Scan for the cell matching the given text and deliver its (x, y) coordinate at center. 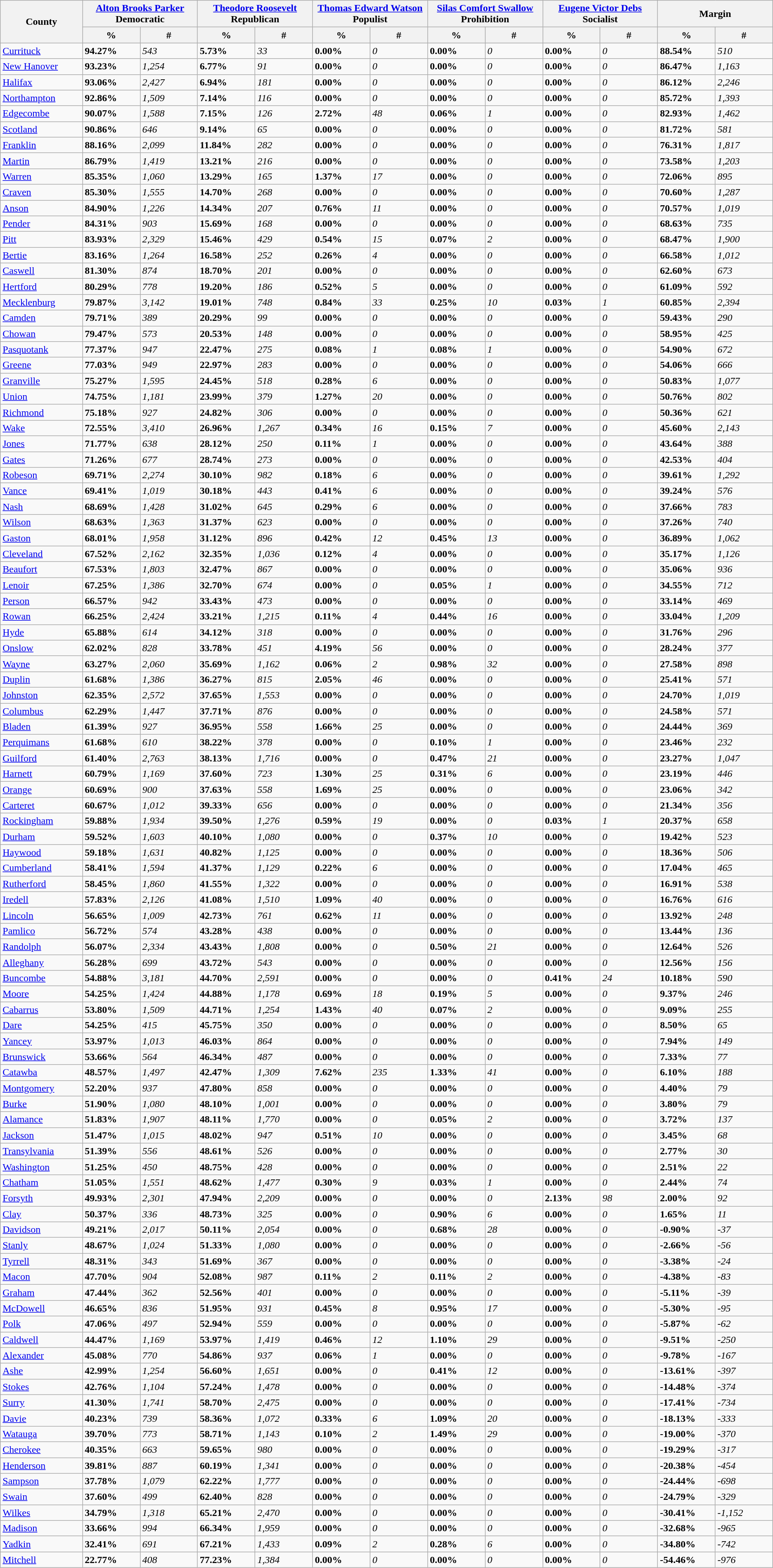
0.26% (341, 255)
30.10% (226, 475)
-95 (744, 1308)
-698 (744, 1481)
50.37% (111, 1214)
93.06% (111, 82)
Perquimans (41, 742)
438 (284, 931)
Carteret (41, 805)
54.88% (111, 978)
90.07% (111, 114)
12.56% (686, 963)
Columbus (41, 711)
1,009 (168, 915)
982 (284, 475)
-976 (744, 1560)
Surry (41, 1402)
-3.38% (686, 1261)
1,276 (284, 821)
43.43% (226, 946)
49.21% (111, 1230)
0.46% (341, 1340)
47.70% (111, 1277)
Jones (41, 444)
255 (744, 1010)
Burke (41, 1104)
Robeson (41, 475)
49.93% (111, 1198)
2,162 (168, 554)
39.24% (686, 491)
1,462 (744, 114)
Pender (41, 224)
88.54% (686, 51)
75.27% (111, 381)
15 (399, 240)
73.58% (686, 161)
9.14% (226, 129)
0.18% (341, 475)
35.69% (226, 664)
1.66% (341, 727)
Forsyth (41, 1198)
28.74% (226, 460)
28.12% (226, 444)
23.19% (686, 774)
60.19% (226, 1466)
39.70% (111, 1434)
0.62% (341, 915)
48 (399, 114)
19.42% (686, 837)
377 (744, 648)
77.23% (226, 1560)
1,551 (168, 1182)
638 (168, 444)
33.43% (226, 601)
44.88% (226, 994)
77.03% (111, 365)
41.30% (111, 1402)
836 (168, 1308)
573 (168, 334)
48.11% (226, 1120)
6.77% (226, 66)
Stokes (41, 1387)
93.23% (111, 66)
4.19% (341, 648)
Vance (41, 491)
1,129 (284, 868)
2,470 (284, 1513)
499 (168, 1497)
876 (284, 711)
0.69% (341, 994)
283 (284, 365)
50.11% (226, 1230)
Washington (41, 1167)
Lenoir (41, 585)
Iredell (41, 899)
896 (284, 538)
24 (628, 978)
903 (168, 224)
1.43% (341, 1010)
14.34% (226, 208)
367 (284, 1261)
41 (514, 1072)
-14.48% (686, 1387)
48.57% (111, 1072)
-18.13% (686, 1418)
3.72% (686, 1120)
Franklin (41, 145)
62.02% (111, 648)
2,334 (168, 946)
2.51% (686, 1167)
46.34% (226, 1057)
2.05% (341, 679)
487 (284, 1057)
32.35% (226, 554)
Jackson (41, 1135)
42.53% (686, 460)
22.47% (226, 349)
-9.78% (686, 1355)
581 (744, 129)
0.19% (456, 994)
1,060 (168, 176)
51.39% (111, 1151)
616 (744, 899)
60.67% (111, 805)
Pamlico (41, 931)
1,178 (284, 994)
68 (744, 1135)
Eugene Victor DebsSocialist (600, 14)
20.29% (226, 318)
0.30% (341, 1182)
Durham (41, 837)
1,363 (168, 522)
306 (284, 412)
14.70% (226, 192)
-4.38% (686, 1277)
1,072 (284, 1418)
Rowan (41, 617)
59.65% (226, 1449)
1.27% (341, 396)
Montgomery (41, 1088)
2,060 (168, 664)
19 (399, 821)
1,447 (168, 711)
50.76% (686, 396)
Tyrrell (41, 1261)
-250 (744, 1340)
48.67% (111, 1245)
1,428 (168, 507)
37.65% (226, 695)
40.82% (226, 852)
7.15% (226, 114)
1,001 (284, 1104)
54.06% (686, 365)
1,292 (744, 475)
Halifax (41, 82)
425 (744, 334)
186 (284, 287)
34.12% (226, 632)
415 (168, 1025)
-32.68% (686, 1528)
85.72% (686, 98)
Beaufort (41, 569)
11.84% (226, 145)
Gaston (41, 538)
22.97% (226, 365)
-30.41% (686, 1513)
Duplin (41, 679)
-1,152 (744, 1513)
79.47% (111, 334)
Graham (41, 1293)
58.95% (686, 334)
201 (284, 271)
84.31% (111, 224)
7.14% (226, 98)
1,478 (284, 1387)
931 (284, 1308)
1.69% (341, 790)
156 (744, 963)
34.55% (686, 585)
691 (168, 1544)
77.37% (111, 349)
Polk (41, 1324)
446 (744, 774)
52.56% (226, 1293)
1,803 (168, 569)
13 (514, 538)
149 (744, 1041)
22 (744, 1167)
46.65% (111, 1308)
610 (168, 742)
44.47% (111, 1340)
31.37% (226, 522)
Cleveland (41, 554)
Transylvania (41, 1151)
Madison (41, 1528)
46 (399, 679)
538 (744, 884)
1,595 (168, 381)
2,763 (168, 758)
0.98% (456, 664)
51.33% (226, 1245)
518 (284, 381)
45.60% (686, 428)
674 (284, 585)
Thomas Edward WatsonPopulist (370, 14)
590 (744, 978)
7 (514, 428)
Theodore RooseveltRepublican (255, 14)
26.96% (226, 428)
621 (744, 412)
1,126 (744, 554)
77 (744, 1057)
148 (284, 334)
71.26% (111, 460)
564 (168, 1057)
47.06% (111, 1324)
1,013 (168, 1041)
Caldwell (41, 1340)
-742 (744, 1544)
66.57% (111, 601)
0.84% (341, 302)
867 (284, 569)
Brunswick (41, 1057)
887 (168, 1466)
79.71% (111, 318)
2,274 (168, 475)
0.68% (456, 1230)
51.95% (226, 1308)
48.62% (226, 1182)
58.36% (226, 1418)
1,497 (168, 1072)
48.10% (226, 1104)
165 (284, 176)
Chowan (41, 334)
623 (284, 522)
69.71% (111, 475)
52.94% (226, 1324)
51.90% (111, 1104)
815 (284, 679)
Currituck (41, 51)
33.66% (111, 1528)
72.55% (111, 428)
51.05% (111, 1182)
Hertford (41, 287)
98 (628, 1198)
69.41% (111, 491)
Haywood (41, 852)
Richmond (41, 412)
37.63% (226, 790)
Lincoln (41, 915)
82.93% (686, 114)
Rutherford (41, 884)
30 (744, 1151)
81.30% (111, 271)
783 (744, 507)
252 (284, 255)
74.75% (111, 396)
90.86% (111, 129)
56.60% (226, 1371)
Camden (41, 318)
137 (744, 1120)
1,036 (284, 554)
13.44% (686, 931)
-19.00% (686, 1434)
645 (284, 507)
116 (284, 98)
2,301 (168, 1198)
72.06% (686, 176)
84.90% (111, 208)
31.02% (226, 507)
275 (284, 349)
-317 (744, 1449)
51.69% (226, 1261)
56 (399, 648)
Greene (41, 365)
81.72% (686, 129)
33.78% (226, 648)
Rockingham (41, 821)
7.62% (341, 1072)
68.47% (686, 240)
54.86% (226, 1355)
451 (284, 648)
37.66% (686, 507)
342 (744, 790)
Silas Comfort SwallowProhibition (485, 14)
19.01% (226, 302)
1,433 (284, 1544)
62.29% (111, 711)
Moore (41, 994)
207 (284, 208)
1,077 (744, 381)
Pasquotank (41, 349)
60.69% (111, 790)
48.61% (226, 1151)
52.08% (226, 1277)
58.41% (111, 868)
2,572 (168, 695)
0.12% (341, 554)
2,475 (284, 1402)
Nash (41, 507)
-5.30% (686, 1308)
36.89% (686, 538)
63.27% (111, 664)
33.21% (226, 617)
County (41, 21)
510 (744, 51)
1.33% (456, 1072)
942 (168, 601)
86.79% (111, 161)
-34.80% (686, 1544)
895 (744, 176)
949 (168, 365)
936 (744, 569)
59.43% (686, 318)
53.80% (111, 1010)
0.52% (341, 287)
-19.29% (686, 1449)
576 (744, 491)
-39 (744, 1293)
672 (744, 349)
1.37% (341, 176)
1,163 (744, 66)
656 (284, 805)
188 (744, 1072)
1,958 (168, 538)
Pitt (41, 240)
232 (744, 742)
874 (168, 271)
Davidson (41, 1230)
356 (744, 805)
42.76% (111, 1387)
Martin (41, 161)
343 (168, 1261)
86.12% (686, 82)
Cherokee (41, 1449)
1.10% (456, 1340)
-333 (744, 1418)
23.27% (686, 758)
1,808 (284, 946)
770 (168, 1355)
80.29% (111, 287)
Warren (41, 176)
91 (284, 66)
-17.41% (686, 1402)
48.75% (226, 1167)
Ashe (41, 1371)
-374 (744, 1387)
559 (284, 1324)
92.86% (111, 98)
1,143 (284, 1434)
37.78% (111, 1481)
41.55% (226, 884)
68.01% (111, 538)
45.08% (111, 1355)
1,226 (168, 208)
75.18% (111, 412)
Buncombe (41, 978)
1,631 (168, 852)
13.21% (226, 161)
37.26% (686, 522)
20.53% (226, 334)
48.02% (226, 1135)
699 (168, 963)
65.88% (111, 632)
904 (168, 1277)
24.58% (686, 711)
-329 (744, 1497)
50.83% (686, 381)
7.33% (686, 1057)
469 (744, 601)
33.04% (686, 617)
404 (744, 460)
59.18% (111, 852)
0.25% (456, 302)
2,424 (168, 617)
0.34% (341, 428)
66.34% (226, 1528)
92 (744, 1198)
85.35% (111, 176)
48.31% (111, 1261)
37.71% (226, 711)
1,322 (284, 884)
-20.38% (686, 1466)
Swain (41, 1497)
8.50% (686, 1025)
-5.11% (686, 1293)
65.21% (226, 1513)
18 (399, 994)
1,264 (168, 255)
32.47% (226, 569)
Alexander (41, 1355)
6.94% (226, 82)
-454 (744, 1466)
740 (744, 522)
41.08% (226, 899)
1,777 (284, 1481)
523 (744, 837)
33.14% (686, 601)
1,125 (284, 852)
Edgecombe (41, 114)
-54.46% (686, 1560)
60.85% (686, 302)
0.95% (456, 1308)
79.87% (111, 302)
Wake (41, 428)
1,594 (168, 868)
1,900 (744, 240)
Margin (715, 14)
Wilson (41, 522)
23.06% (686, 790)
58.45% (111, 884)
-83 (744, 1277)
-2.66% (686, 1245)
-9.51% (686, 1340)
126 (284, 114)
2.00% (686, 1198)
19.20% (226, 287)
40.35% (111, 1449)
Caswell (41, 271)
43.64% (686, 444)
0.33% (341, 1418)
2,329 (168, 240)
Bertie (41, 255)
24.82% (226, 412)
465 (744, 868)
216 (284, 161)
1.65% (686, 1214)
51.47% (111, 1135)
350 (284, 1025)
336 (168, 1214)
Northampton (41, 98)
Cumberland (41, 868)
443 (284, 491)
Mecklenburg (41, 302)
Bladen (41, 727)
39.81% (111, 1466)
12.64% (686, 946)
Catawba (41, 1072)
1,203 (744, 161)
41.37% (226, 868)
248 (744, 915)
379 (284, 396)
45.75% (226, 1025)
677 (168, 460)
1,062 (744, 538)
574 (168, 931)
66.25% (111, 617)
61.39% (111, 727)
473 (284, 601)
388 (744, 444)
Yancey (41, 1041)
900 (168, 790)
2.72% (341, 114)
60.79% (111, 774)
Gates (41, 460)
181 (284, 82)
Hyde (41, 632)
42.73% (226, 915)
94.27% (111, 51)
16.58% (226, 255)
Sampson (41, 1481)
0.50% (456, 946)
-167 (744, 1355)
802 (744, 396)
56.65% (111, 915)
1,215 (284, 617)
Yadkin (41, 1544)
57.24% (226, 1387)
74 (744, 1182)
282 (284, 145)
66.58% (686, 255)
389 (168, 318)
290 (744, 318)
168 (284, 224)
0.90% (456, 1214)
325 (284, 1214)
16.76% (686, 899)
735 (744, 224)
22.77% (111, 1560)
Alamance (41, 1120)
18.36% (686, 852)
2,143 (744, 428)
663 (168, 1449)
24.70% (686, 695)
761 (284, 915)
1,393 (744, 98)
1,309 (284, 1072)
99 (284, 318)
70.57% (686, 208)
1,181 (168, 396)
Wayne (41, 664)
9.37% (686, 994)
31.76% (686, 632)
0.37% (456, 837)
8 (399, 1308)
3,410 (168, 428)
Person (41, 601)
1,588 (168, 114)
4.40% (686, 1088)
2,591 (284, 978)
1,318 (168, 1513)
0.44% (456, 617)
0.15% (456, 428)
62.35% (111, 695)
34.79% (111, 1513)
1,741 (168, 1402)
6.10% (686, 1072)
56.07% (111, 946)
2.44% (686, 1182)
450 (168, 1167)
47.94% (226, 1198)
62.22% (226, 1481)
9.09% (686, 1010)
5.73% (226, 51)
3.80% (686, 1104)
296 (744, 632)
0.29% (341, 507)
1,817 (744, 145)
748 (284, 302)
1,553 (284, 695)
62.40% (226, 1497)
44.71% (226, 1010)
38.22% (226, 742)
40.10% (226, 837)
673 (744, 271)
428 (284, 1167)
83.93% (111, 240)
658 (744, 821)
Dare (41, 1025)
New Hanover (41, 66)
1,603 (168, 837)
1,209 (744, 617)
2,209 (284, 1198)
30.18% (226, 491)
1,716 (284, 758)
1,555 (168, 192)
994 (168, 1528)
3.45% (686, 1135)
85.30% (111, 192)
2,054 (284, 1230)
0.59% (341, 821)
3,142 (168, 302)
506 (744, 852)
15.69% (226, 224)
51.25% (111, 1167)
54.90% (686, 349)
68.69% (111, 507)
-734 (744, 1402)
18.70% (226, 271)
614 (168, 632)
1,959 (284, 1528)
378 (284, 742)
0.42% (341, 538)
57.83% (111, 899)
987 (284, 1277)
39.33% (226, 805)
28 (514, 1230)
36.95% (226, 727)
1,651 (284, 1371)
27.58% (686, 664)
51.83% (111, 1120)
36.27% (226, 679)
50.36% (686, 412)
20.37% (686, 821)
2,017 (168, 1230)
235 (399, 1072)
13.29% (226, 176)
1,079 (168, 1481)
25.41% (686, 679)
0.31% (456, 774)
52.20% (111, 1088)
17.04% (686, 868)
-37 (744, 1230)
32 (514, 664)
1,047 (744, 758)
1,770 (284, 1120)
39.61% (686, 475)
980 (284, 1449)
35.06% (686, 569)
Wilkes (41, 1513)
2,427 (168, 82)
739 (168, 1418)
67.25% (111, 585)
24.45% (226, 381)
21.34% (686, 805)
369 (744, 727)
Guilford (41, 758)
723 (284, 774)
86.47% (686, 66)
38.13% (226, 758)
-24.44% (686, 1481)
32.41% (111, 1544)
1,015 (168, 1135)
-13.61% (686, 1371)
-370 (744, 1434)
1,477 (284, 1182)
71.77% (111, 444)
Randolph (41, 946)
Cabarrus (41, 1010)
46.03% (226, 1041)
23.46% (686, 742)
Chatham (41, 1182)
712 (744, 585)
-24 (744, 1261)
429 (284, 240)
59.88% (111, 821)
646 (168, 129)
556 (168, 1151)
Clay (41, 1214)
0.22% (341, 868)
-0.90% (686, 1230)
1,510 (284, 899)
Henderson (41, 1466)
497 (168, 1324)
Alton Brooks ParkerDemocratic (140, 14)
0.47% (456, 758)
Macon (41, 1277)
28.24% (686, 648)
1,267 (284, 428)
2,099 (168, 145)
1.30% (341, 774)
Mitchell (41, 1560)
40.23% (111, 1418)
592 (744, 287)
-965 (744, 1528)
Johnston (41, 695)
Craven (41, 192)
0.09% (341, 1544)
Watauga (41, 1434)
0.51% (341, 1135)
58.71% (226, 1434)
1,162 (284, 664)
42.47% (226, 1072)
Alleghany (41, 963)
858 (284, 1088)
2,394 (744, 302)
48.73% (226, 1214)
31.12% (226, 538)
88.16% (111, 145)
136 (744, 931)
898 (744, 664)
43.28% (226, 931)
42.99% (111, 1371)
Davie (41, 1418)
3,181 (168, 978)
401 (284, 1293)
McDowell (41, 1308)
15.46% (226, 240)
1,907 (168, 1120)
32.70% (226, 585)
67.21% (226, 1544)
1,860 (168, 884)
10.18% (686, 978)
67.53% (111, 569)
47.80% (226, 1088)
59.52% (111, 837)
864 (284, 1041)
35.17% (686, 554)
268 (284, 192)
318 (284, 632)
44.70% (226, 978)
Stanly (41, 1245)
58.70% (226, 1402)
56.28% (111, 963)
67.52% (111, 554)
1,024 (168, 1245)
1,287 (744, 192)
246 (744, 994)
70.60% (686, 192)
-397 (744, 1371)
Union (41, 396)
1.49% (456, 1434)
76.31% (686, 145)
Anson (41, 208)
1,934 (168, 821)
250 (284, 444)
Orange (41, 790)
0.54% (341, 240)
362 (168, 1293)
43.72% (226, 963)
778 (168, 287)
83.16% (111, 255)
-5.87% (686, 1324)
Onslow (41, 648)
16.91% (686, 884)
53.66% (111, 1057)
666 (744, 365)
-24.79% (686, 1497)
7.94% (686, 1041)
Harnett (41, 774)
0.76% (341, 208)
-62 (744, 1324)
13.92% (686, 915)
39.50% (226, 821)
47.44% (111, 1293)
61.40% (111, 758)
-56 (744, 1245)
1,341 (284, 1466)
62.60% (686, 271)
2,126 (168, 899)
Granville (41, 381)
273 (284, 460)
1,384 (284, 1560)
2.13% (571, 1198)
2.77% (686, 1151)
2,246 (744, 82)
1,104 (168, 1387)
24.44% (686, 727)
61.09% (686, 287)
1,424 (168, 994)
9 (399, 1182)
56.72% (111, 931)
Scotland (41, 129)
773 (168, 1434)
23.99% (226, 396)
408 (168, 1560)
